Return (x, y) of the center of cell containing provided text 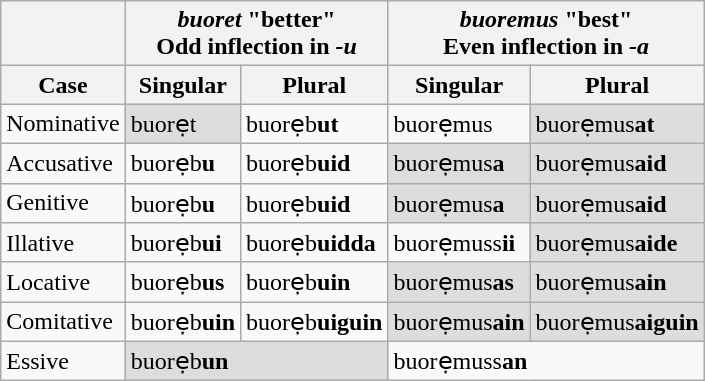
Accusative (63, 163)
buorẹbun (256, 361)
buorẹmusaide (617, 243)
Illative (63, 243)
Locative (63, 282)
buorẹbui (182, 243)
buoret "better"Odd inflection in -u (256, 34)
buorẹmussan (546, 361)
buorẹt (182, 124)
buorẹmussii (459, 243)
buoremus "best"Even inflection in -a (546, 34)
buorẹmus (459, 124)
buorẹmusas (459, 282)
Comitative (63, 322)
buorẹmusat (617, 124)
Essive (63, 361)
Genitive (63, 203)
buorẹbuidda (314, 243)
buorẹbus (182, 282)
buorẹbuiguin (314, 322)
Nominative (63, 124)
buorẹbut (314, 124)
Case (63, 85)
buorẹmusaiguin (617, 322)
